For the text-containing cell, return its midpoint in [X, Y] coordinate format. 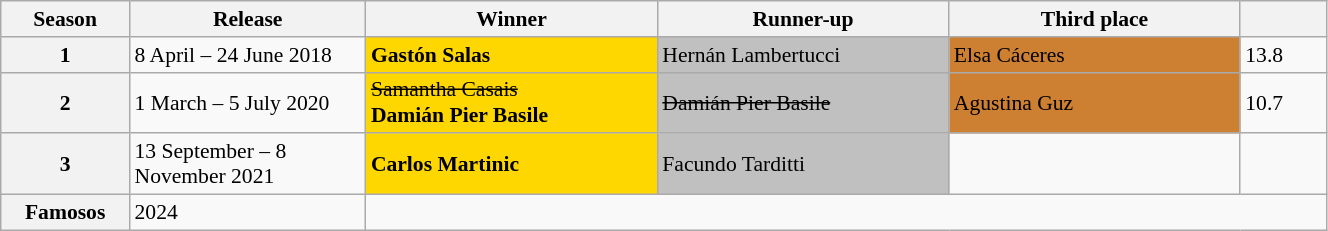
10.7 [1283, 102]
13 September – 8 November 2021 [247, 164]
1 March – 5 July 2020 [247, 102]
Runner-up [802, 19]
Elsa Cáceres [1094, 55]
Facundo Tarditti [802, 164]
Third place [1094, 19]
Carlos Martinic [512, 164]
Famosos [66, 213]
Gastón Salas [512, 55]
Hernán Lambertucci [802, 55]
2 [66, 102]
Agustina Guz [1094, 102]
1 [66, 55]
Damián Pier Basile [802, 102]
8 April – 24 June 2018 [247, 55]
Winner [512, 19]
Season [66, 19]
2024 [247, 213]
3 [66, 164]
Samantha CasaisDamián Pier Basile [512, 102]
Release [247, 19]
13.8 [1283, 55]
